Search for the cell housing the specified text and yield its (x, y) center coordinate. 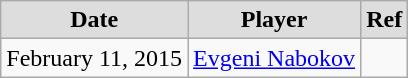
Date (94, 20)
Player (274, 20)
Evgeni Nabokov (274, 58)
February 11, 2015 (94, 58)
Ref (384, 20)
